Search for the cell housing the specified text and yield its [x, y] center coordinate. 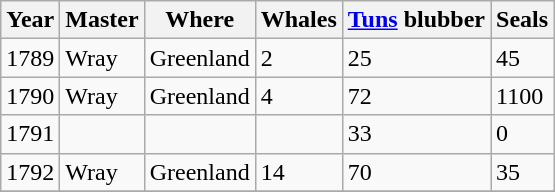
14 [298, 172]
Where [200, 20]
1792 [30, 172]
25 [416, 58]
2 [298, 58]
45 [522, 58]
33 [416, 134]
1791 [30, 134]
1790 [30, 96]
70 [416, 172]
72 [416, 96]
Master [102, 20]
Year [30, 20]
4 [298, 96]
Tuns blubber [416, 20]
35 [522, 172]
1100 [522, 96]
0 [522, 134]
1789 [30, 58]
Whales [298, 20]
Seals [522, 20]
